Return [x, y] of the center of cell containing provided text 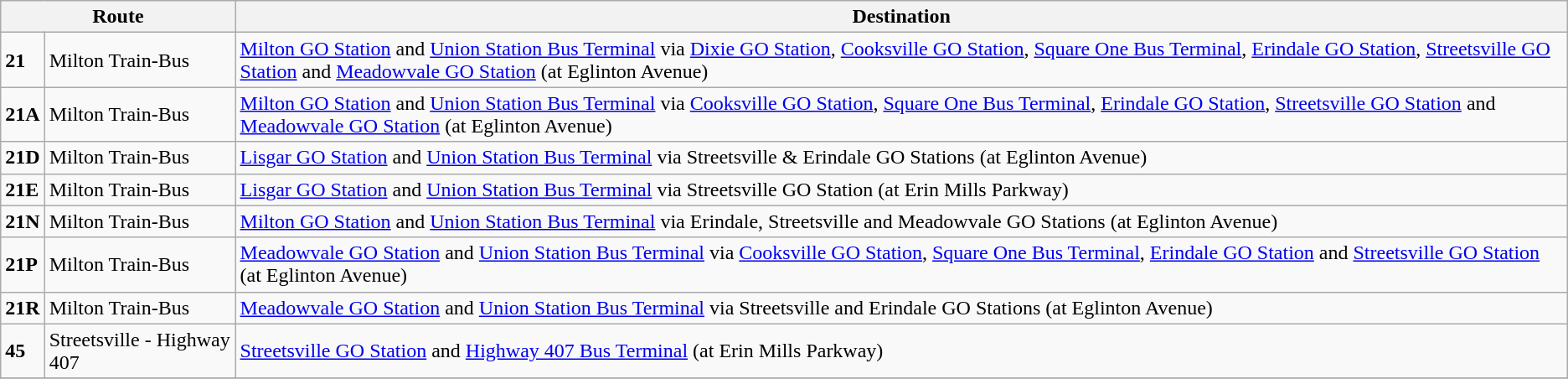
21A [23, 114]
21N [23, 221]
Streetsville - Highway 407 [140, 350]
21P [23, 265]
Destination [901, 17]
45 [23, 350]
Lisgar GO Station and Union Station Bus Terminal via Streetsville GO Station (at Erin Mills Parkway) [901, 189]
21 [23, 60]
Meadowvale GO Station and Union Station Bus Terminal via Streetsville and Erindale GO Stations (at Eglinton Avenue) [901, 308]
21E [23, 189]
21D [23, 158]
Lisgar GO Station and Union Station Bus Terminal via Streetsville & Erindale GO Stations (at Eglinton Avenue) [901, 158]
21R [23, 308]
Route [118, 17]
Milton GO Station and Union Station Bus Terminal via Erindale, Streetsville and Meadowvale GO Stations (at Eglinton Avenue) [901, 221]
Streetsville GO Station and Highway 407 Bus Terminal (at Erin Mills Parkway) [901, 350]
